Search for the cell housing the specified text and yield its (x, y) center coordinate. 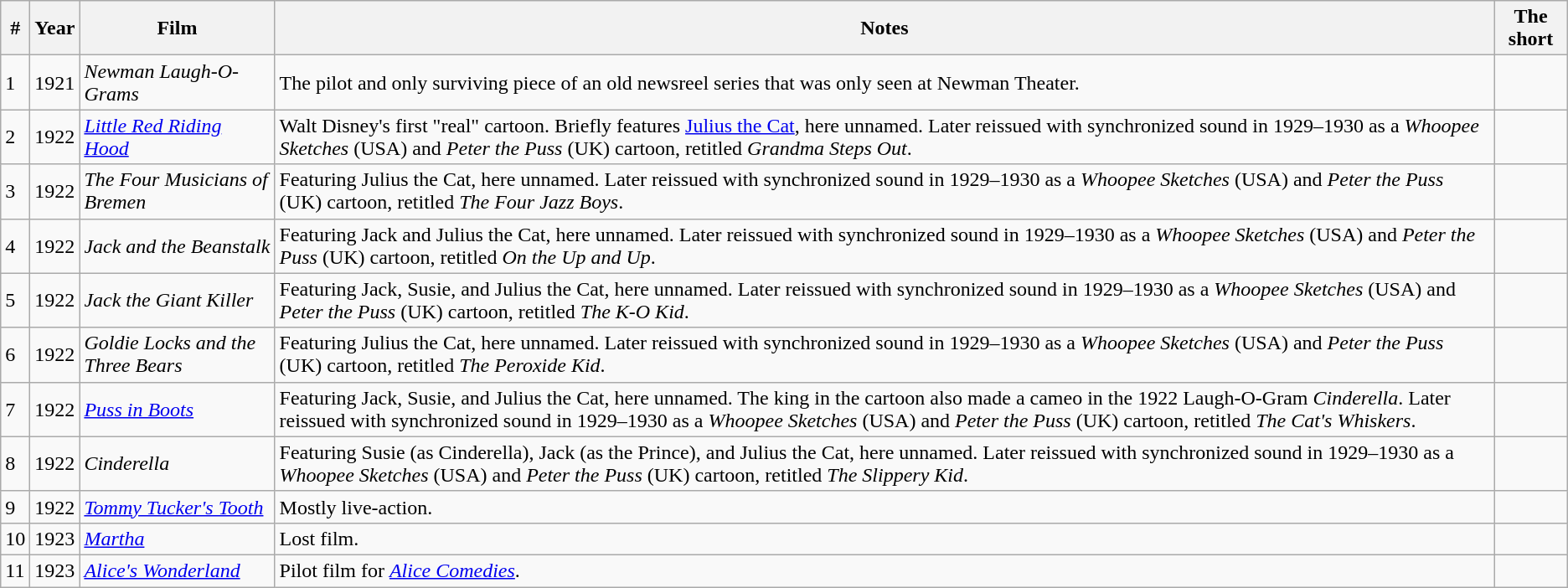
Year (55, 28)
Jack and the Beanstalk (178, 246)
1 (15, 82)
6 (15, 355)
Pilot film for Alice Comedies. (885, 570)
The short (1531, 28)
Alice's Wonderland (178, 570)
Cinderella (178, 464)
1921 (55, 82)
Film (178, 28)
Tommy Tucker's Tooth (178, 507)
Lost film. (885, 539)
Notes (885, 28)
Little Red Riding Hood (178, 137)
Newman Laugh-O-Grams (178, 82)
# (15, 28)
4 (15, 246)
The pilot and only surviving piece of an old newsreel series that was only seen at Newman Theater. (885, 82)
7 (15, 409)
Jack the Giant Killer (178, 300)
Mostly live-action. (885, 507)
3 (15, 191)
Puss in Boots (178, 409)
10 (15, 539)
Goldie Locks and the Three Bears (178, 355)
5 (15, 300)
Martha (178, 539)
8 (15, 464)
The Four Musicians of Bremen (178, 191)
11 (15, 570)
9 (15, 507)
2 (15, 137)
